Extract the (x, y) coordinate from the center of the cell holding the provided text.  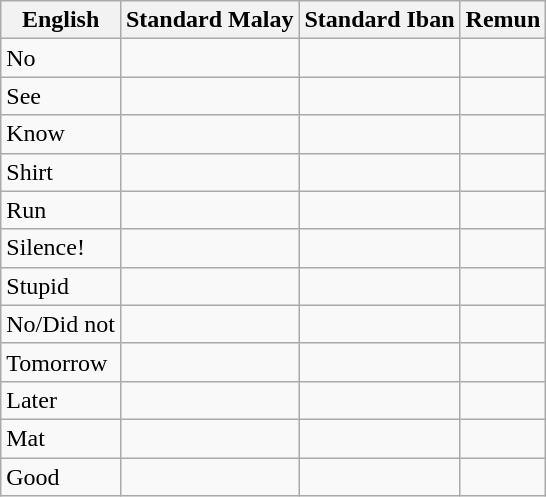
Know (61, 134)
English (61, 20)
Standard Malay (209, 20)
No (61, 58)
Stupid (61, 286)
Mat (61, 438)
See (61, 96)
Run (61, 210)
Remun (503, 20)
Good (61, 477)
Tomorrow (61, 362)
No/Did not (61, 324)
Silence! (61, 248)
Shirt (61, 172)
Later (61, 400)
Standard Iban (380, 20)
